Scan for the cell matching the given text and deliver its [x, y] coordinate at center. 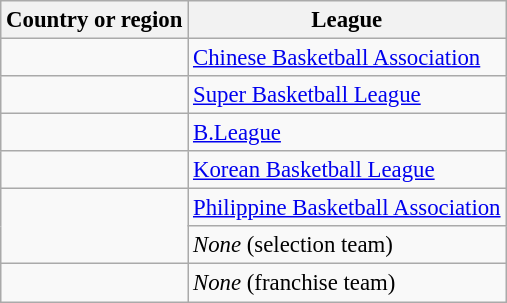
None (franchise team) [347, 283]
Chinese Basketball Association [347, 58]
Philippine Basketball Association [347, 208]
Super Basketball League [347, 95]
Korean Basketball League [347, 170]
Country or region [94, 20]
None (selection team) [347, 245]
B.League [347, 133]
League [347, 20]
